Locate the cell with the specified text and output its (x, y) center coordinate. 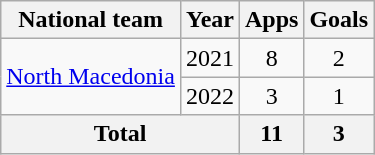
2 (339, 58)
8 (271, 58)
National team (91, 20)
Apps (271, 20)
Total (120, 134)
Goals (339, 20)
1 (339, 96)
2022 (210, 96)
2021 (210, 58)
North Macedonia (91, 77)
Year (210, 20)
11 (271, 134)
